Determine the [X, Y] coordinate at the center of the cell enclosing the given text.  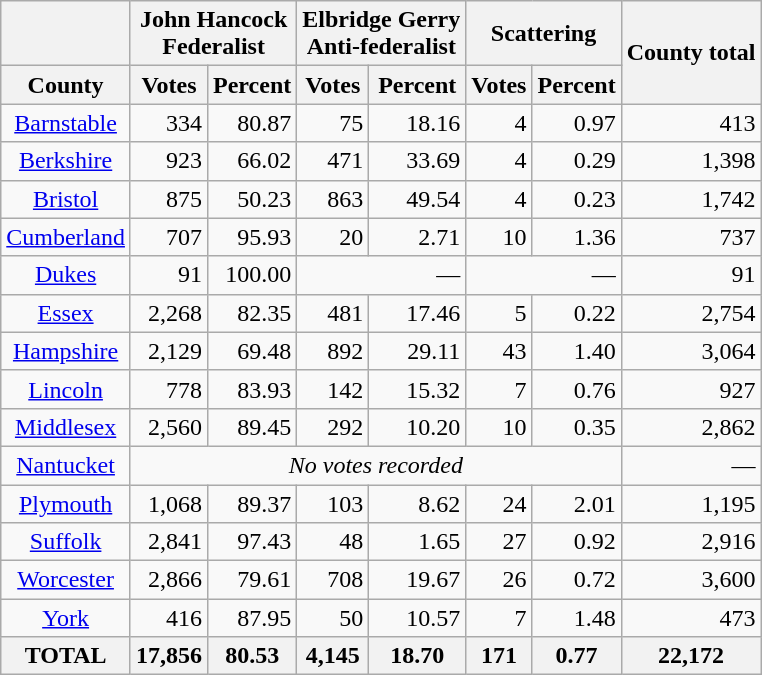
John HancockFederalist [213, 34]
York [66, 618]
22,172 [691, 656]
927 [691, 389]
100.00 [252, 275]
43 [499, 351]
Berkshire [66, 161]
0.22 [576, 313]
49.54 [418, 199]
80.53 [252, 656]
83.93 [252, 389]
1.40 [576, 351]
2,862 [691, 427]
TOTAL [66, 656]
923 [168, 161]
0.29 [576, 161]
471 [333, 161]
10.57 [418, 618]
2,268 [168, 313]
2,841 [168, 542]
18.70 [418, 656]
79.61 [252, 580]
171 [499, 656]
708 [333, 580]
Dukes [66, 275]
707 [168, 237]
95.93 [252, 237]
Hampshire [66, 351]
26 [499, 580]
Elbridge GerryAnti-federalist [382, 34]
Essex [66, 313]
8.62 [418, 503]
2,560 [168, 427]
142 [333, 389]
2,866 [168, 580]
18.16 [418, 123]
50 [333, 618]
29.11 [418, 351]
737 [691, 237]
413 [691, 123]
75 [333, 123]
Barnstable [66, 123]
17.46 [418, 313]
0.76 [576, 389]
Worcester [66, 580]
416 [168, 618]
481 [333, 313]
334 [168, 123]
1.48 [576, 618]
1,195 [691, 503]
33.69 [418, 161]
89.37 [252, 503]
County [66, 85]
Cumberland [66, 237]
2,129 [168, 351]
15.32 [418, 389]
103 [333, 503]
Middlesex [66, 427]
5 [499, 313]
1,742 [691, 199]
50.23 [252, 199]
97.43 [252, 542]
292 [333, 427]
20 [333, 237]
66.02 [252, 161]
2.71 [418, 237]
27 [499, 542]
3,064 [691, 351]
County total [691, 52]
69.48 [252, 351]
1.65 [418, 542]
82.35 [252, 313]
1,398 [691, 161]
Bristol [66, 199]
875 [168, 199]
Suffolk [66, 542]
87.95 [252, 618]
48 [333, 542]
89.45 [252, 427]
Plymouth [66, 503]
892 [333, 351]
19.67 [418, 580]
473 [691, 618]
4,145 [333, 656]
Nantucket [66, 465]
0.23 [576, 199]
1.36 [576, 237]
0.97 [576, 123]
3,600 [691, 580]
2.01 [576, 503]
0.35 [576, 427]
No votes recorded [376, 465]
778 [168, 389]
10.20 [418, 427]
0.92 [576, 542]
Lincoln [66, 389]
0.77 [576, 656]
863 [333, 199]
1,068 [168, 503]
2,916 [691, 542]
2,754 [691, 313]
17,856 [168, 656]
24 [499, 503]
0.72 [576, 580]
Scattering [544, 34]
80.87 [252, 123]
